Determine the [x, y] coordinate at the center of the cell enclosing the given text.  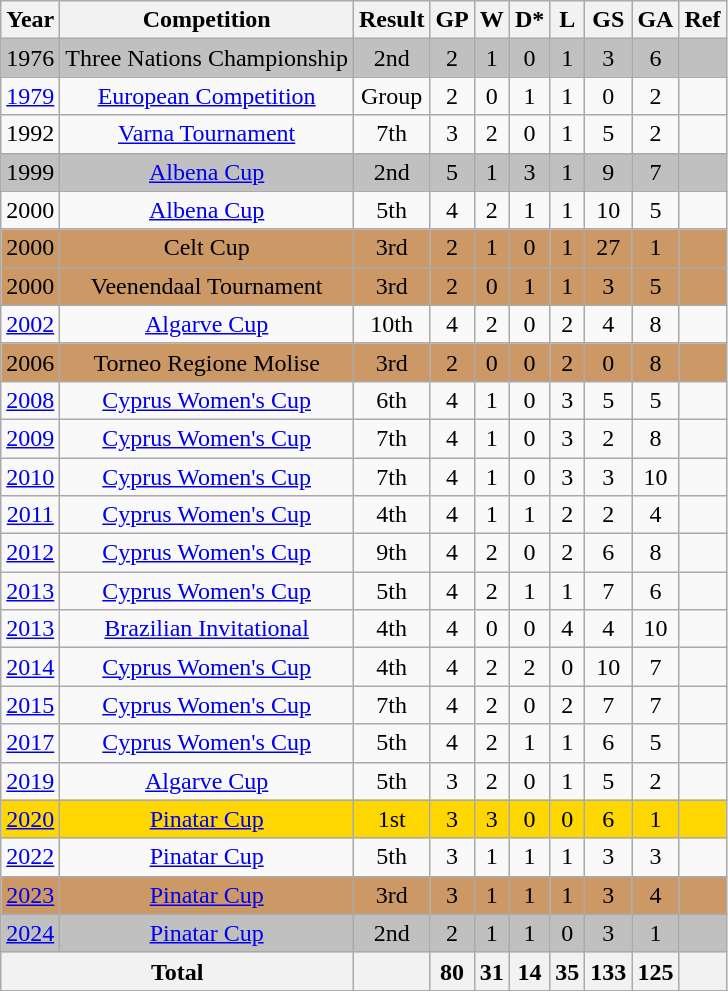
1976 [30, 58]
W [492, 20]
2014 [30, 667]
2023 [30, 895]
1999 [30, 172]
2006 [30, 362]
31 [492, 971]
Veenendaal Tournament [207, 286]
125 [656, 971]
Brazilian Invitational [207, 629]
2009 [30, 438]
1992 [30, 134]
133 [608, 971]
Torneo Regione Molise [207, 362]
2015 [30, 705]
80 [452, 971]
2017 [30, 743]
2008 [30, 400]
1st [392, 819]
GP [452, 20]
6th [392, 400]
2019 [30, 781]
Three Nations Championship [207, 58]
2002 [30, 324]
9 [608, 172]
Group [392, 96]
Varna Tournament [207, 134]
GA [656, 20]
2024 [30, 933]
L [568, 20]
2010 [30, 477]
European Competition [207, 96]
2012 [30, 553]
Year [30, 20]
14 [529, 971]
1979 [30, 96]
GS [608, 20]
Result [392, 20]
Competition [207, 20]
Celt Cup [207, 248]
35 [568, 971]
2022 [30, 857]
D* [529, 20]
2020 [30, 819]
2011 [30, 515]
9th [392, 553]
Total [178, 971]
Ref [702, 20]
27 [608, 248]
10th [392, 324]
